Scan for the cell matching the given text and deliver its (X, Y) coordinate at center. 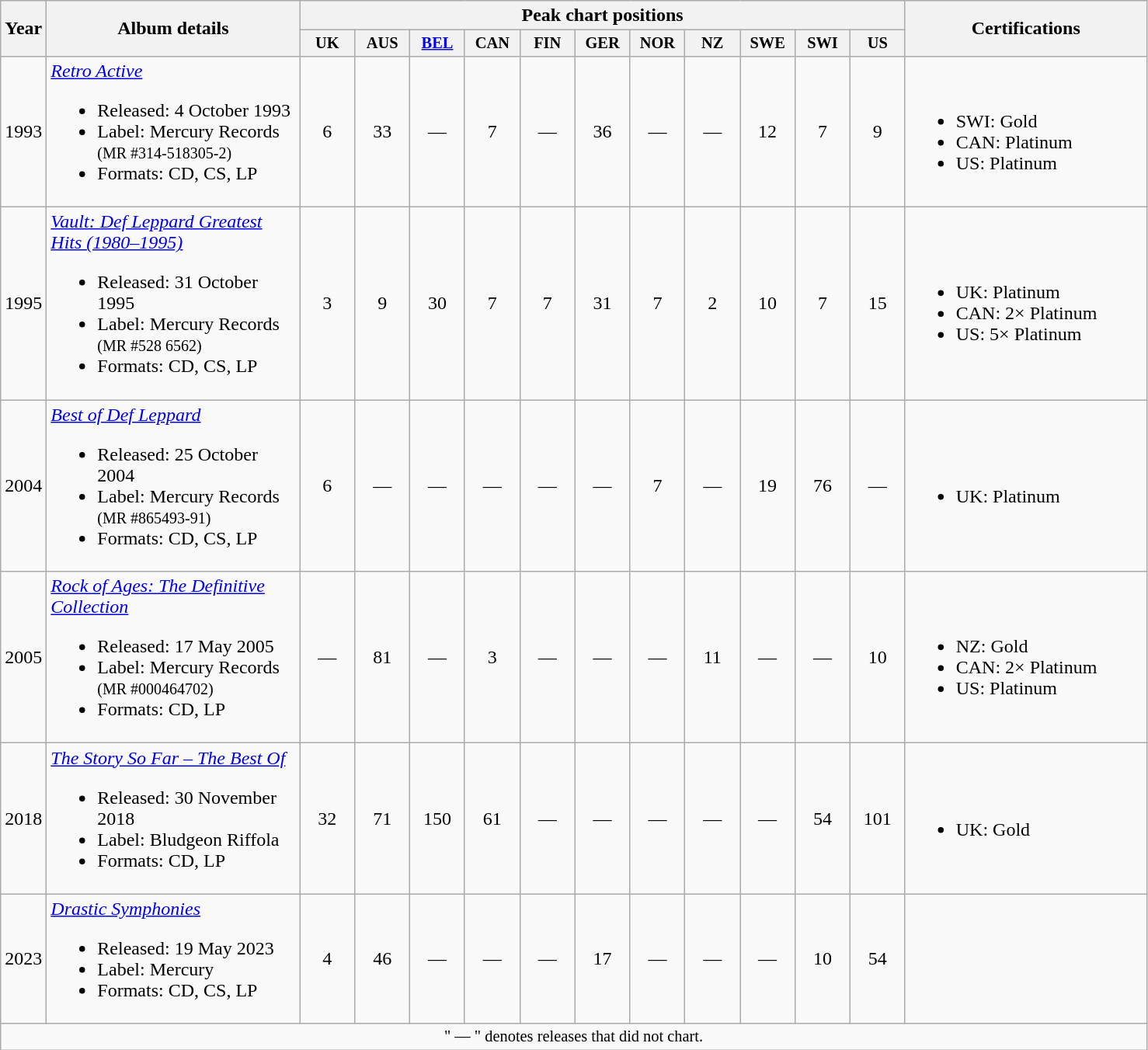
12 (767, 131)
Vault: Def Leppard Greatest Hits (1980–1995)Released: 31 October 1995Label: Mercury Records (MR #528 6562)Formats: CD, CS, LP (173, 304)
SWE (767, 43)
2005 (23, 657)
UK: Gold (1025, 819)
The Story So Far – The Best OfReleased: 30 November 2018Label: Bludgeon RiffolaFormats: CD, LP (173, 819)
AUS (382, 43)
76 (823, 486)
SWI (823, 43)
4 (328, 958)
2018 (23, 819)
150 (438, 819)
36 (603, 131)
2 (713, 304)
2004 (23, 486)
Year (23, 29)
2023 (23, 958)
UK (328, 43)
US (878, 43)
Peak chart positions (603, 16)
Drastic SymphoniesReleased: 19 May 2023Label: MercuryFormats: CD, CS, LP (173, 958)
NZ: GoldCAN: 2× PlatinumUS: Platinum (1025, 657)
31 (603, 304)
11 (713, 657)
1995 (23, 304)
NOR (657, 43)
BEL (438, 43)
UK: PlatinumCAN: 2× PlatinumUS: 5× Platinum (1025, 304)
32 (328, 819)
GER (603, 43)
CAN (492, 43)
UK: Platinum (1025, 486)
FIN (547, 43)
46 (382, 958)
81 (382, 657)
Best of Def LeppardReleased: 25 October 2004Label: Mercury Records (MR #865493-91)Formats: CD, CS, LP (173, 486)
71 (382, 819)
61 (492, 819)
Certifications (1025, 29)
Album details (173, 29)
SWI: GoldCAN: PlatinumUS: Platinum (1025, 131)
17 (603, 958)
NZ (713, 43)
1993 (23, 131)
30 (438, 304)
15 (878, 304)
Rock of Ages: The Definitive CollectionReleased: 17 May 2005Label: Mercury Records (MR #000464702)Formats: CD, LP (173, 657)
Retro ActiveReleased: 4 October 1993Label: Mercury Records (MR #314-518305-2)Formats: CD, CS, LP (173, 131)
" — " denotes releases that did not chart. (574, 1037)
101 (878, 819)
33 (382, 131)
19 (767, 486)
